Return the [x, y] coordinate for the center point of the cell that contains the specified text.  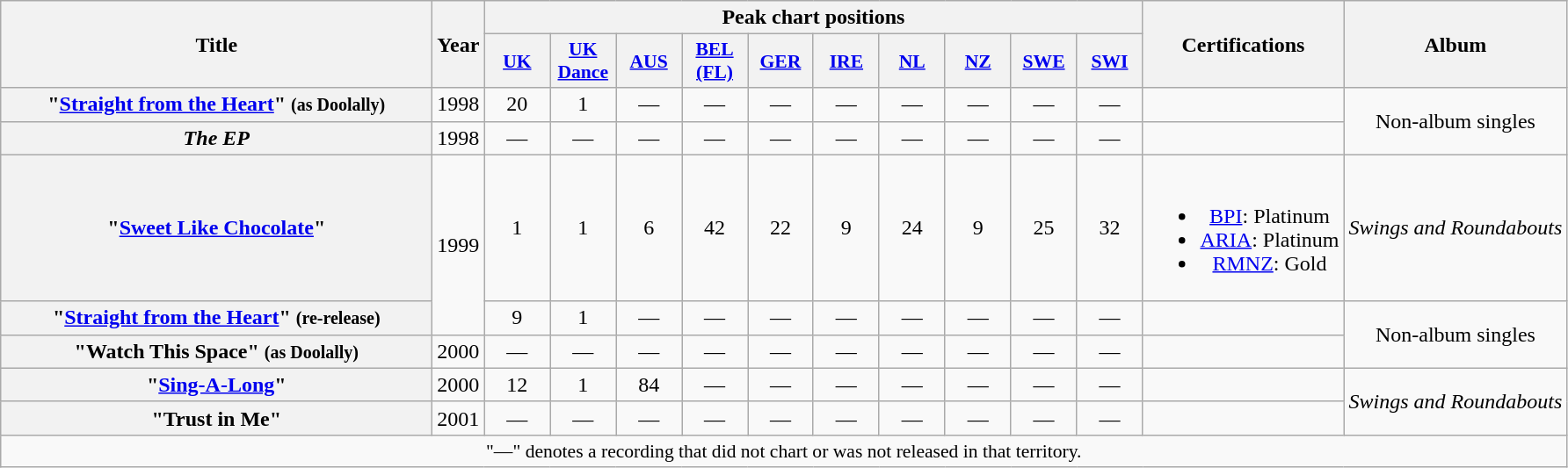
SWI [1109, 61]
84 [649, 385]
"—" denotes a recording that did not chart or was not released in that territory. [784, 450]
"Sing-A-Long" [216, 385]
32 [1109, 228]
AUS [649, 61]
SWE [1044, 61]
NL [912, 61]
12 [517, 385]
24 [912, 228]
"Sweet Like Chocolate" [216, 228]
Title [216, 44]
NZ [977, 61]
"Straight from the Heart" (as Doolally) [216, 104]
20 [517, 104]
IRE [846, 61]
25 [1044, 228]
"Straight from the Heart" (re-release) [216, 318]
BPI: PlatinumARIA: PlatinumRMNZ: Gold [1243, 228]
Certifications [1243, 44]
6 [649, 228]
"Trust in Me" [216, 418]
BEL(FL) [715, 61]
42 [715, 228]
2001 [459, 418]
Album [1455, 44]
1999 [459, 244]
"Watch This Space" (as Doolally) [216, 351]
UK Dance [584, 61]
22 [780, 228]
GER [780, 61]
Peak chart positions [814, 18]
The EP [216, 138]
UK [517, 61]
Year [459, 44]
